Determine the [X, Y] coordinate at the center of the cell enclosing the given text.  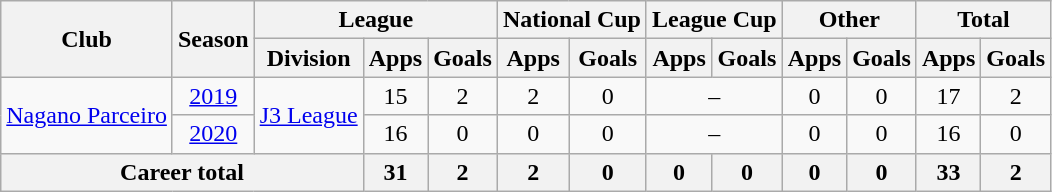
National Cup [572, 20]
J3 League [308, 115]
2019 [213, 96]
League Cup [714, 20]
33 [948, 172]
Nagano Parceiro [87, 115]
15 [395, 96]
Club [87, 39]
League [376, 20]
31 [395, 172]
Other [849, 20]
Season [213, 39]
Total [983, 20]
2020 [213, 134]
Division [308, 58]
Career total [182, 172]
17 [948, 96]
